Search for the cell housing the specified text and yield its (X, Y) center coordinate. 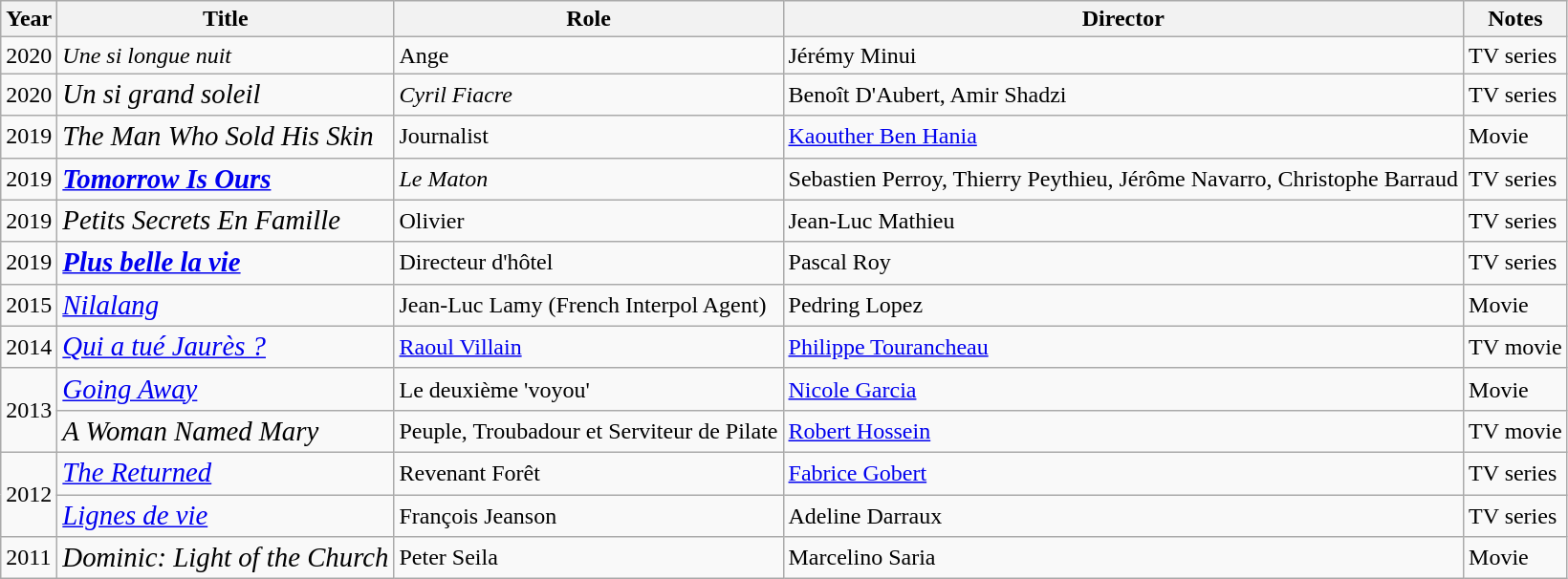
A Woman Named Mary (226, 431)
2012 (29, 494)
Kaouther Ben Hania (1123, 137)
Revenant Forêt (589, 473)
Plus belle la vie (226, 263)
Un si grand soleil (226, 95)
Going Away (226, 389)
Role (589, 19)
Director (1123, 19)
Jérémy Minui (1123, 55)
Notes (1516, 19)
2014 (29, 347)
Jean-Luc Lamy (French Interpol Agent) (589, 305)
2011 (29, 558)
The Returned (226, 473)
Philippe Tourancheau (1123, 347)
Tomorrow Is Ours (226, 179)
Directeur d'hôtel (589, 263)
François Jeanson (589, 516)
Pedring Lopez (1123, 305)
Fabrice Gobert (1123, 473)
Jean-Luc Mathieu (1123, 221)
Pascal Roy (1123, 263)
Olivier (589, 221)
Adeline Darraux (1123, 516)
Peter Seila (589, 558)
2013 (29, 410)
Raoul Villain (589, 347)
Sebastien Perroy, Thierry Peythieu, Jérôme Navarro, Christophe Barraud (1123, 179)
Year (29, 19)
Dominic: Light of the Church (226, 558)
Journalist (589, 137)
Nilalang (226, 305)
2015 (29, 305)
Le Maton (589, 179)
Le deuxième 'voyou' (589, 389)
Une si longue nuit (226, 55)
The Man Who Sold His Skin (226, 137)
Cyril Fiacre (589, 95)
Peuple, Troubadour et Serviteur de Pilate (589, 431)
Lignes de vie (226, 516)
Ange (589, 55)
Robert Hossein (1123, 431)
Petits Secrets En Famille (226, 221)
Marcelino Saria (1123, 558)
Title (226, 19)
Qui a tué Jaurès ? (226, 347)
Nicole Garcia (1123, 389)
Benoît D'Aubert, Amir Shadzi (1123, 95)
